Search for the cell housing the specified text and yield its (x, y) center coordinate. 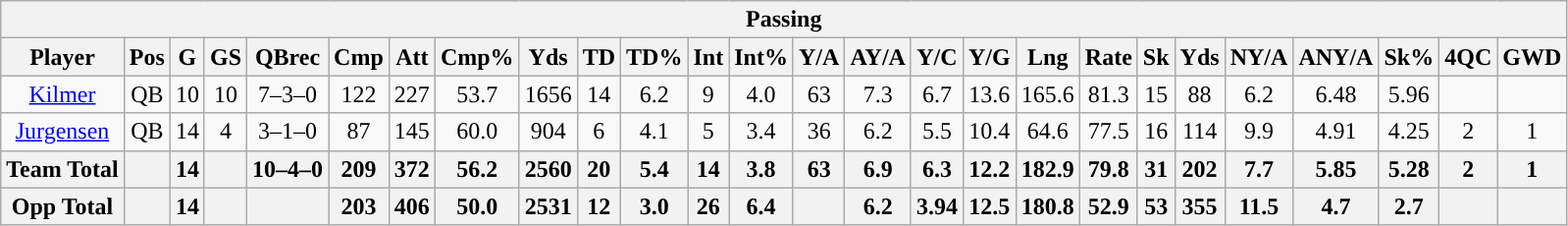
12 (599, 206)
3.8 (761, 169)
5.5 (936, 132)
2560 (548, 169)
3.0 (654, 206)
3.4 (761, 132)
87 (359, 132)
53 (1156, 206)
6.3 (936, 169)
209 (359, 169)
Jurgensen (63, 132)
Y/C (936, 57)
QBrec (288, 57)
88 (1199, 94)
6.9 (878, 169)
AY/A (878, 57)
Passing (784, 20)
Rate (1109, 57)
16 (1156, 132)
53.7 (477, 94)
GS (226, 57)
Y/A (818, 57)
Pos (147, 57)
Lng (1048, 57)
Int (708, 57)
12.5 (989, 206)
Cmp (359, 57)
9.9 (1259, 132)
36 (818, 132)
227 (412, 94)
406 (412, 206)
5.28 (1409, 169)
4.0 (761, 94)
4QC (1468, 57)
TD (599, 57)
ANY/A (1336, 57)
1656 (548, 94)
G (186, 57)
NY/A (1259, 57)
122 (359, 94)
165.6 (1048, 94)
GWD (1533, 57)
Sk% (1409, 57)
12.2 (989, 169)
20 (599, 169)
6.48 (1336, 94)
31 (1156, 169)
Y/G (989, 57)
904 (548, 132)
2.7 (1409, 206)
3.94 (936, 206)
4.7 (1336, 206)
50.0 (477, 206)
Player (63, 57)
Opp Total (63, 206)
182.9 (1048, 169)
2531 (548, 206)
4 (226, 132)
145 (412, 132)
26 (708, 206)
6.7 (936, 94)
52.9 (1109, 206)
180.8 (1048, 206)
203 (359, 206)
10–4–0 (288, 169)
77.5 (1109, 132)
5 (708, 132)
7.7 (1259, 169)
5.85 (1336, 169)
4.25 (1409, 132)
202 (1199, 169)
372 (412, 169)
79.8 (1109, 169)
10.4 (989, 132)
81.3 (1109, 94)
60.0 (477, 132)
9 (708, 94)
Team Total (63, 169)
56.2 (477, 169)
13.6 (989, 94)
114 (1199, 132)
11.5 (1259, 206)
Att (412, 57)
4.1 (654, 132)
TD% (654, 57)
Kilmer (63, 94)
7–3–0 (288, 94)
64.6 (1048, 132)
6.4 (761, 206)
5.4 (654, 169)
Sk (1156, 57)
3–1–0 (288, 132)
7.3 (878, 94)
Int% (761, 57)
355 (1199, 206)
5.96 (1409, 94)
Cmp% (477, 57)
4.91 (1336, 132)
15 (1156, 94)
6 (599, 132)
